Provide the (X, Y) coordinate of the cell's center where the given text is located.  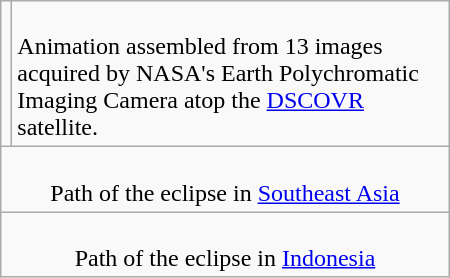
Animation assembled from 13 images acquired by NASA's Earth Polychromatic Imaging Camera atop the DSCOVR satellite. (230, 74)
Path of the eclipse in Indonesia (225, 244)
Path of the eclipse in Southeast Asia (225, 180)
